Return the (x, y) coordinate for the center point of the cell that contains the specified text.  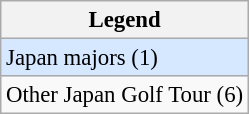
Japan majors (1) (125, 58)
Other Japan Golf Tour (6) (125, 95)
Legend (125, 20)
